For the text-containing cell, return its midpoint in (x, y) coordinate format. 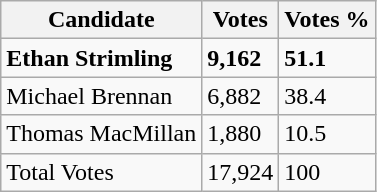
17,924 (240, 172)
Total Votes (102, 172)
100 (327, 172)
10.5 (327, 134)
Votes % (327, 20)
9,162 (240, 58)
Votes (240, 20)
51.1 (327, 58)
6,882 (240, 96)
Candidate (102, 20)
Michael Brennan (102, 96)
38.4 (327, 96)
1,880 (240, 134)
Thomas MacMillan (102, 134)
Ethan Strimling (102, 58)
